Extract the [X, Y] coordinate from the center of the cell holding the provided text.  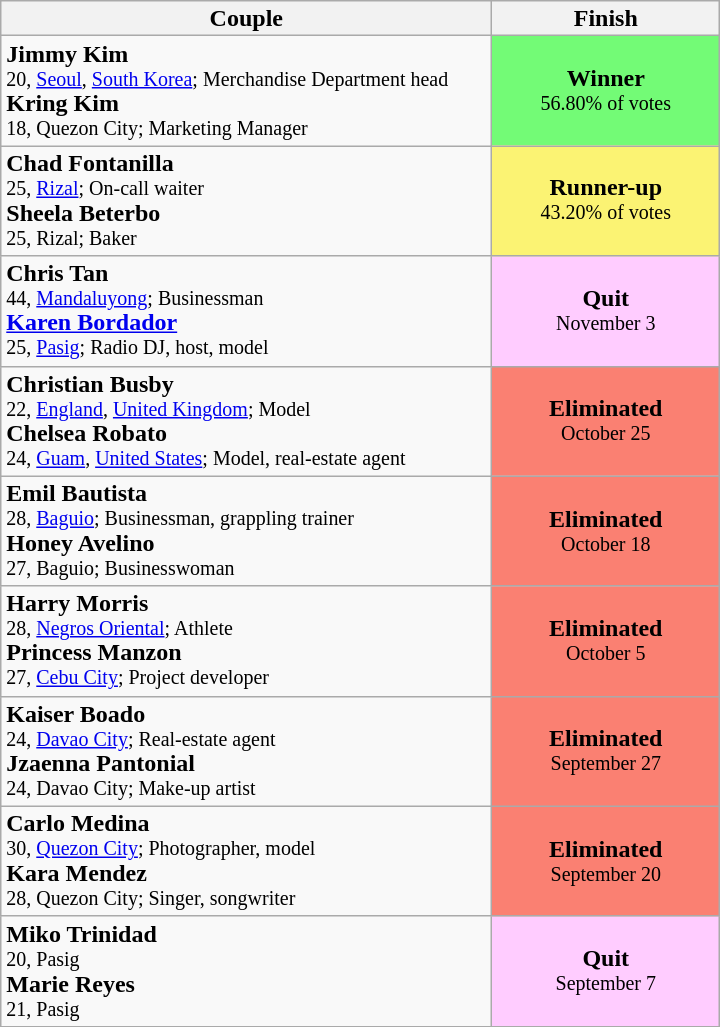
Miko Trinidad 20, PasigMarie Reyes21, Pasig [246, 971]
Chris Tan 44, Mandaluyong; BusinessmanKaren Bordador25, Pasig; Radio DJ, host, model [246, 311]
Jimmy Kim 20, Seoul, South Korea; Merchandise Department headKring Kim18, Quezon City; Marketing Manager [246, 91]
EliminatedOctober 5 [606, 641]
EliminatedSeptember 27 [606, 751]
Emil Bautista 28, Baguio; Businessman, grappling trainerHoney Avelino27, Baguio; Businesswoman [246, 531]
Finish [606, 18]
EliminatedSeptember 20 [606, 861]
Kaiser Boado 24, Davao City; Real-estate agentJzaenna Pantonial24, Davao City; Make-up artist [246, 751]
Winner56.80% of votes [606, 91]
Carlo Medina 30, Quezon City; Photographer, modelKara Mendez28, Quezon City; Singer, songwriter [246, 861]
Harry Morris 28, Negros Oriental; AthletePrincess Manzon27, Cebu City; Project developer [246, 641]
QuitNovember 3 [606, 311]
Couple [246, 18]
Eliminated October 18 [606, 531]
Runner-up43.20% of votes [606, 201]
Chad Fontanilla 25, Rizal; On-call waiterSheela Beterbo25, Rizal; Baker [246, 201]
QuitSeptember 7 [606, 971]
EliminatedOctober 25 [606, 421]
Christian Busby 22, England, United Kingdom; ModelChelsea Robato24, Guam, United States; Model, real-estate agent [246, 421]
